Detect which cell encompasses the target text, then output its (X, Y) center coordinate. 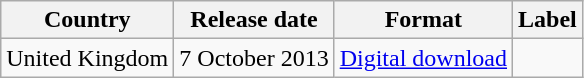
Format (423, 20)
7 October 2013 (254, 58)
Release date (254, 20)
United Kingdom (88, 58)
Label (548, 20)
Digital download (423, 58)
Country (88, 20)
